Extract the (X, Y) coordinate from the center of the cell holding the provided text.  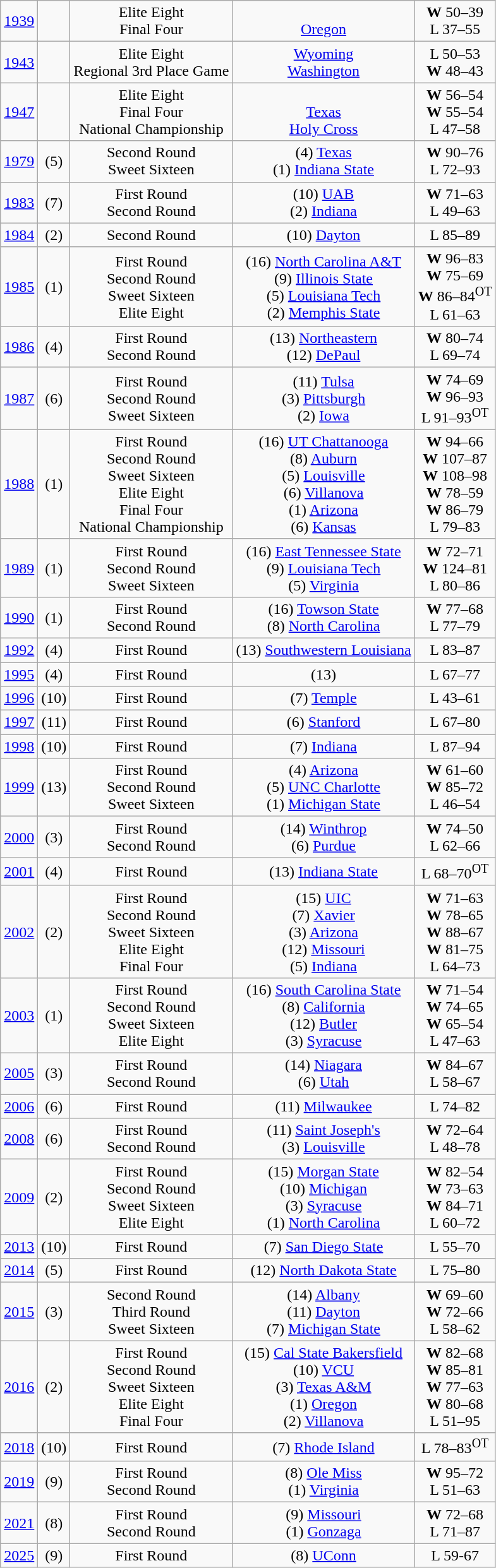
(11) Saint Joseph's(3) Louisville (324, 1139)
Elite EightRegional 3rd Place Game (152, 62)
W 82–68W 85–81W 77–63W 80–68L 51–95 (455, 1387)
(7) Indiana (324, 746)
W 74–50L 62–66 (455, 837)
2016 (19, 1387)
W 95–72L 51–63 (455, 1481)
W 71–63L 49–63 (455, 202)
L 55–70 (455, 1247)
(9) Missouri(1) Gonzaga (324, 1523)
(4) Arizona(5) UNC Charlotte(1) Michigan State (324, 787)
(7) San Diego State (324, 1247)
1990 (19, 618)
(7) Temple (324, 698)
(13) Southwestern Louisiana (324, 650)
(7) Rhode Island (324, 1447)
1992 (19, 650)
2025 (19, 1555)
(13) Indiana State (324, 871)
L 85–89 (455, 235)
(6) Stanford (324, 722)
W 69–60W 72–66L 58–62 (455, 1312)
(11) Tulsa(3) Pittsburgh(2) Iowa (324, 399)
WyomingWashington (324, 62)
1943 (19, 62)
First RoundSecond RoundSweet SixteenElite EightFinal FourNational Championship (152, 484)
1939 (19, 21)
2001 (19, 871)
(14) Albany(11) Dayton(7) Michigan State (324, 1312)
W 56–54W 55–54L 47–58 (455, 112)
W 72–71W 124–81L 80–86 (455, 568)
(8) (54, 1523)
1983 (19, 202)
L 87–94 (455, 746)
W 94–66W 107–87W 108–98W 78–59W 86–79L 79–83 (455, 484)
W 90–76L 72–93 (455, 162)
1985 (19, 287)
W 72–68L 71–87 (455, 1523)
2006 (19, 1106)
(15) Morgan State(10) Michigan(3) Syracuse(1) North Carolina (324, 1197)
1984 (19, 235)
(16) East Tennessee State(9) Louisiana Tech(5) Virginia (324, 568)
2019 (19, 1481)
(15) UIC(7) Xavier(3) Arizona(12) Missouri(5) Indiana (324, 931)
L 59-67 (455, 1555)
2000 (19, 837)
L 83–87 (455, 650)
1988 (19, 484)
(16) UT Chattanooga(8) Auburn(5) Louisville(6) Villanova(1) Arizona(6) Kansas (324, 484)
2003 (19, 1015)
W 61–60W 85–72L 46–54 (455, 787)
W 77–68L 77–79 (455, 618)
1986 (19, 347)
(11) Milwaukee (324, 1106)
(11) (54, 722)
TexasHoly Cross (324, 112)
2021 (19, 1523)
W 71–63W 78–65W 88–67W 81–75L 64–73 (455, 931)
1947 (19, 112)
(16) North Carolina A&T(9) Illinois State(5) Louisiana Tech(2) Memphis State (324, 287)
(15) Cal State Bakersfield(10) VCU(3) Texas A&M(1) Oregon(2) Villanova (324, 1387)
(7) (54, 202)
1979 (19, 162)
2015 (19, 1312)
L 67–77 (455, 674)
L 78–83OT (455, 1447)
2005 (19, 1074)
(13) Northeastern(12) DePaul (324, 347)
L 68–70OT (455, 871)
W 72–64L 48–78 (455, 1139)
2002 (19, 931)
Second RoundThird RoundSweet Sixteen (152, 1312)
W 80–74L 69–74 (455, 347)
(10) Dayton (324, 235)
1995 (19, 674)
W 74–69W 96–93L 91–93OT (455, 399)
2018 (19, 1447)
W 82–54W 73–63W 84–71L 60–72 (455, 1197)
L 67–80 (455, 722)
(14) Winthrop(6) Purdue (324, 837)
Elite EightFinal FourNational Championship (152, 112)
1998 (19, 746)
L 43–61 (455, 698)
(14) Niagara(6) Utah (324, 1074)
(10) UAB(2) Indiana (324, 202)
(8) UConn (324, 1555)
Second Round (152, 235)
W 96–83W 75–69W 86–84OTL 61–63 (455, 287)
(12) North Dakota State (324, 1271)
L 50–53W 48–43 (455, 62)
W 71–54W 74–65W 65–54L 47–63 (455, 1015)
(16) Towson State(8) North Carolina (324, 618)
Elite EightFinal Four (152, 21)
(8) Ole Miss (1) Virginia (324, 1481)
(16) South Carolina State(8) California(12) Butler(3) Syracuse (324, 1015)
1987 (19, 399)
Second RoundSweet Sixteen (152, 162)
1989 (19, 568)
1999 (19, 787)
1996 (19, 698)
L 74–82 (455, 1106)
L 75–80 (455, 1271)
2009 (19, 1197)
2013 (19, 1247)
W 84–67L 58–67 (455, 1074)
1997 (19, 722)
Oregon (324, 21)
2014 (19, 1271)
(4) Texas(1) Indiana State (324, 162)
2008 (19, 1139)
W 50–39L 37–55 (455, 21)
